From the cell containing the given text, extract its center point as [x, y] coordinate. 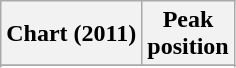
Peakposition [188, 34]
Chart (2011) [72, 34]
